Output the [x, y] coordinate of the center of the cell containing the given text.  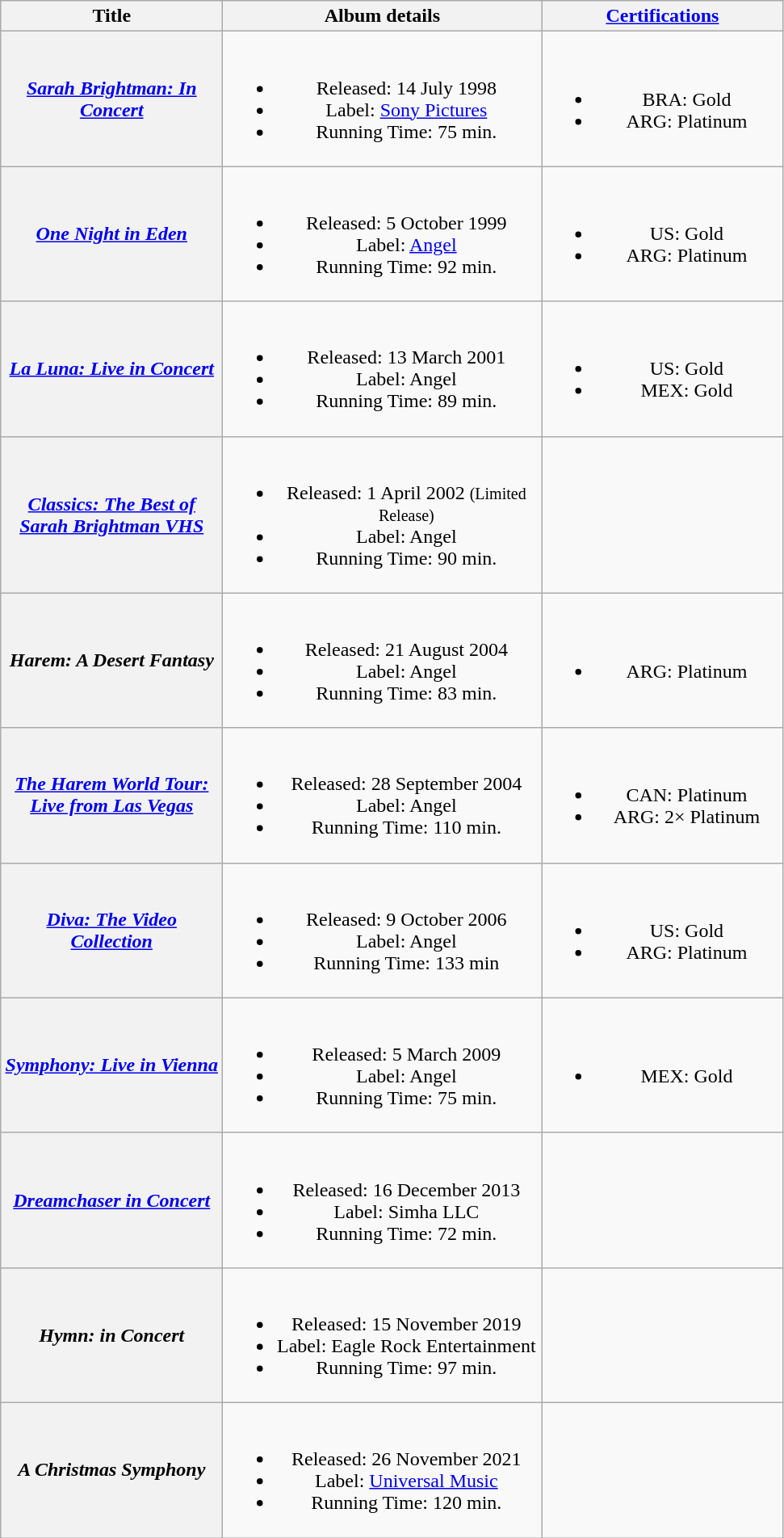
Released: 26 November 2021Label: Universal MusicRunning Time: 120 min. [383, 1470]
US: GoldMEX: Gold [662, 368]
BRA: GoldARG: Platinum [662, 99]
One Night in Eden [111, 234]
Harem: A Desert Fantasy [111, 661]
Sarah Brightman: In Concert [111, 99]
Released: 13 March 2001Label: AngelRunning Time: 89 min. [383, 368]
Diva: The Video Collection [111, 931]
Symphony: Live in Vienna [111, 1065]
Released: 14 July 1998Label: Sony PicturesRunning Time: 75 min. [383, 99]
Classics: The Best of Sarah Brightman VHS [111, 515]
Hymn: in Concert [111, 1334]
A Christmas Symphony [111, 1470]
Released: 21 August 2004Label: AngelRunning Time: 83 min. [383, 661]
Certifications [662, 16]
Released: 9 October 2006Label: AngelRunning Time: 133 min [383, 931]
The Harem World Tour: Live from Las Vegas [111, 795]
CAN: PlatinumARG: 2× Platinum [662, 795]
Album details [383, 16]
Title [111, 16]
MEX: Gold [662, 1065]
Released: 5 October 1999Label: AngelRunning Time: 92 min. [383, 234]
Released: 15 November 2019Label: Eagle Rock EntertainmentRunning Time: 97 min. [383, 1334]
Released: 16 December 2013Label: Simha LLCRunning Time: 72 min. [383, 1200]
Released: 1 April 2002 (Limited Release)Label: AngelRunning Time: 90 min. [383, 515]
ARG: Platinum [662, 661]
Dreamchaser in Concert [111, 1200]
La Luna: Live in Concert [111, 368]
Released: 28 September 2004Label: AngelRunning Time: 110 min. [383, 795]
Released: 5 March 2009Label: AngelRunning Time: 75 min. [383, 1065]
